Return (X, Y) of the center of cell containing provided text 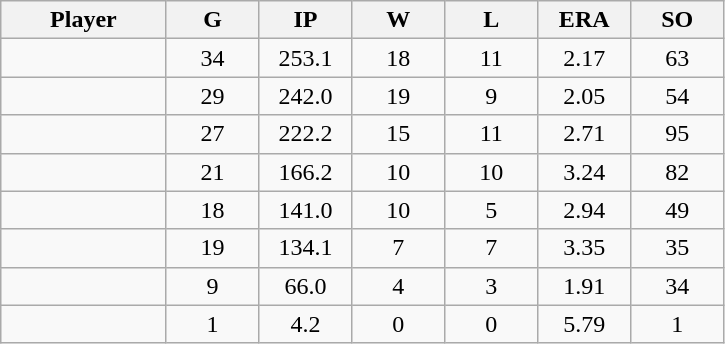
222.2 (306, 134)
2.17 (584, 58)
253.1 (306, 58)
82 (678, 172)
21 (212, 172)
95 (678, 134)
3.24 (584, 172)
63 (678, 58)
2.71 (584, 134)
66.0 (306, 286)
242.0 (306, 96)
2.94 (584, 210)
W (398, 20)
ERA (584, 20)
2.05 (584, 96)
1.91 (584, 286)
3.35 (584, 248)
Player (84, 20)
IP (306, 20)
54 (678, 96)
134.1 (306, 248)
3 (492, 286)
15 (398, 134)
L (492, 20)
5 (492, 210)
27 (212, 134)
166.2 (306, 172)
35 (678, 248)
141.0 (306, 210)
4 (398, 286)
29 (212, 96)
5.79 (584, 324)
49 (678, 210)
4.2 (306, 324)
G (212, 20)
SO (678, 20)
